Pinpoint the cell where the given text exists, returning its [x, y] midpoint coordinate. 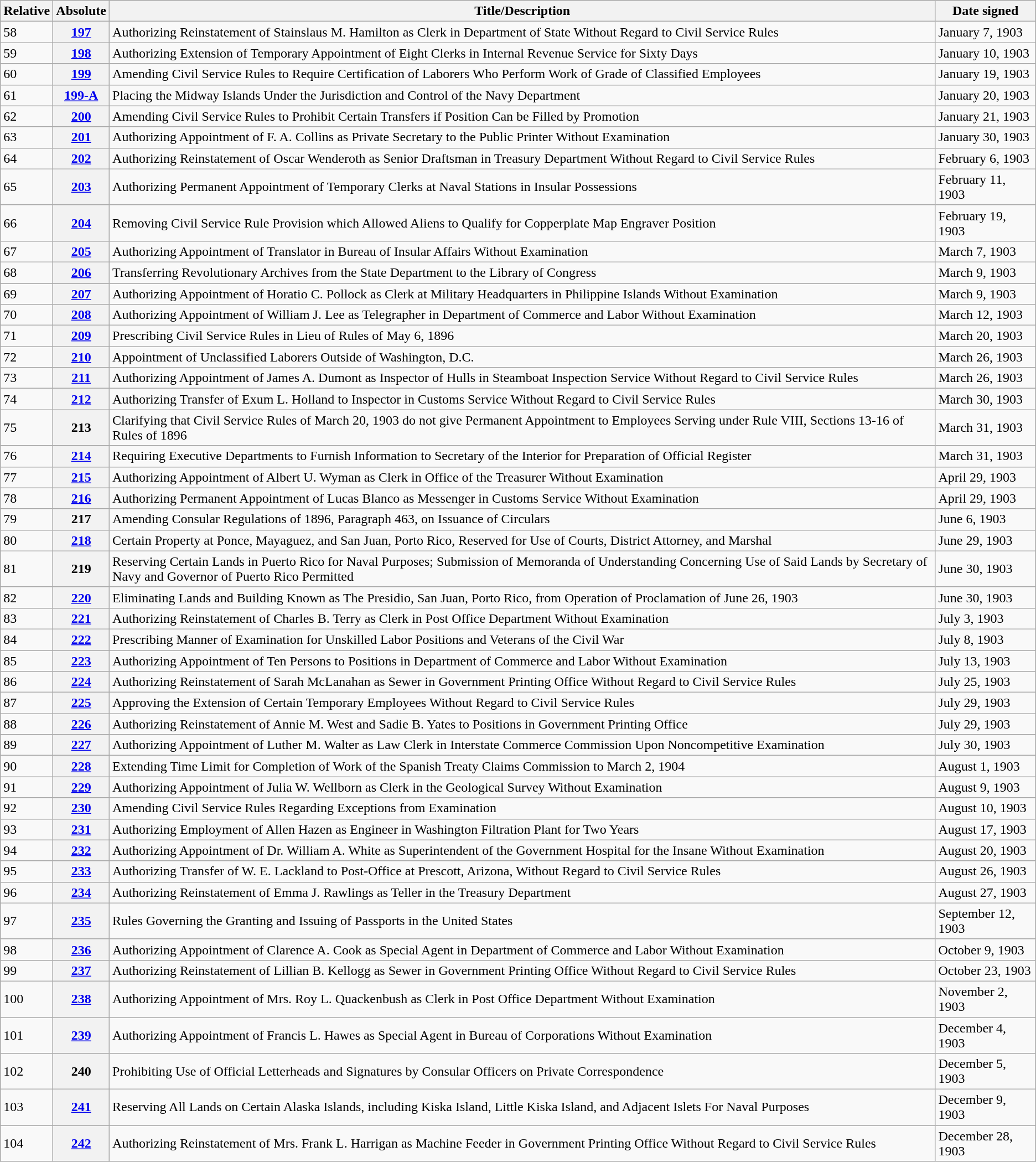
220 [81, 597]
203 [81, 187]
Removing Civil Service Rule Provision which Allowed Aliens to Qualify for Copperplate Map Engraver Position [522, 223]
75 [27, 427]
59 [27, 53]
101 [27, 1035]
Extending Time Limit for Completion of Work of the Spanish Treaty Claims Commission to March 2, 1904 [522, 766]
79 [27, 519]
204 [81, 223]
Authorizing Reinstatement of Oscar Wenderoth as Senior Draftsman in Treasury Department Without Regard to Civil Service Rules [522, 158]
Authorizing Appointment of Dr. William A. White as Superintendent of the Government Hospital for the Insane Without Examination [522, 850]
238 [81, 999]
August 17, 1903 [985, 829]
104 [27, 1144]
217 [81, 519]
61 [27, 95]
73 [27, 378]
December 9, 1903 [985, 1107]
197 [81, 32]
100 [27, 999]
Appointment of Unclassified Laborers Outside of Washington, D.C. [522, 357]
January 19, 1903 [985, 74]
Authorizing Transfer of W. E. Lackland to Post-Office at Prescott, Arizona, Without Regard to Civil Service Rules [522, 871]
233 [81, 871]
66 [27, 223]
Prescribing Manner of Examination for Unskilled Labor Positions and Veterans of the Civil War [522, 639]
212 [81, 399]
219 [81, 569]
227 [81, 745]
232 [81, 850]
Approving the Extension of Certain Temporary Employees Without Regard to Civil Service Rules [522, 703]
Authorizing Permanent Appointment of Lucas Blanco as Messenger in Customs Service Without Examination [522, 498]
Authorizing Reinstatement of Annie M. West and Sadie B. Yates to Positions in Government Printing Office [522, 724]
226 [81, 724]
103 [27, 1107]
Authorizing Transfer of Exum L. Holland to Inspector in Customs Service Without Regard to Civil Service Rules [522, 399]
December 4, 1903 [985, 1035]
August 9, 1903 [985, 787]
October 9, 1903 [985, 949]
231 [81, 829]
213 [81, 427]
Placing the Midway Islands Under the Jurisdiction and Control of the Navy Department [522, 95]
Authorizing Appointment of James A. Dumont as Inspector of Hulls in Steamboat Inspection Service Without Regard to Civil Service Rules [522, 378]
August 20, 1903 [985, 850]
216 [81, 498]
Eliminating Lands and Building Known as The Presidio, San Juan, Porto Rico, from Operation of Proclamation of June 26, 1903 [522, 597]
95 [27, 871]
91 [27, 787]
221 [81, 618]
Authorizing Appointment of Francis L. Hawes as Special Agent in Bureau of Corporations Without Examination [522, 1035]
March 30, 1903 [985, 399]
229 [81, 787]
February 6, 1903 [985, 158]
Authorizing Appointment of Ten Persons to Positions in Department of Commerce and Labor Without Examination [522, 660]
December 5, 1903 [985, 1072]
96 [27, 892]
74 [27, 399]
Authorizing Appointment of Mrs. Roy L. Quackenbush as Clerk in Post Office Department Without Examination [522, 999]
71 [27, 336]
228 [81, 766]
March 7, 1903 [985, 251]
87 [27, 703]
July 30, 1903 [985, 745]
207 [81, 294]
214 [81, 456]
September 12, 1903 [985, 921]
211 [81, 378]
July 8, 1903 [985, 639]
223 [81, 660]
December 28, 1903 [985, 1144]
218 [81, 540]
63 [27, 137]
235 [81, 921]
January 30, 1903 [985, 137]
208 [81, 315]
102 [27, 1072]
69 [27, 294]
72 [27, 357]
58 [27, 32]
199-A [81, 95]
83 [27, 618]
65 [27, 187]
82 [27, 597]
Amending Civil Service Rules to Require Certification of Laborers Who Perform Work of Grade of Classified Employees [522, 74]
July 13, 1903 [985, 660]
Authorizing Reinstatement of Charles B. Terry as Clerk in Post Office Department Without Examination [522, 618]
222 [81, 639]
Certain Property at Ponce, Mayaguez, and San Juan, Porto Rico, Reserved for Use of Courts, District Attorney, and Marshal [522, 540]
Reserving All Lands on Certain Alaska Islands, including Kiska Island, Little Kiska Island, and Adjacent Islets For Naval Purposes [522, 1107]
January 20, 1903 [985, 95]
Transferring Revolutionary Archives from the State Department to the Library of Congress [522, 272]
Amending Civil Service Rules to Prohibit Certain Transfers if Position Can be Filled by Promotion [522, 116]
Authorizing Extension of Temporary Appointment of Eight Clerks in Internal Revenue Service for Sixty Days [522, 53]
236 [81, 949]
98 [27, 949]
June 29, 1903 [985, 540]
86 [27, 682]
237 [81, 970]
Authorizing Reinstatement of Mrs. Frank L. Harrigan as Machine Feeder in Government Printing Office Without Regard to Civil Service Rules [522, 1144]
99 [27, 970]
Title/Description [522, 11]
Date signed [985, 11]
92 [27, 808]
89 [27, 745]
76 [27, 456]
January 21, 1903 [985, 116]
239 [81, 1035]
Absolute [81, 11]
224 [81, 682]
March 12, 1903 [985, 315]
240 [81, 1072]
August 26, 1903 [985, 871]
Rules Governing the Granting and Issuing of Passports in the United States [522, 921]
Authorizing Appointment of Albert U. Wyman as Clerk in Office of the Treasurer Without Examination [522, 477]
205 [81, 251]
July 25, 1903 [985, 682]
October 23, 1903 [985, 970]
Authorizing Appointment of Luther M. Walter as Law Clerk in Interstate Commerce Commission Upon Noncompetitive Examination [522, 745]
February 19, 1903 [985, 223]
242 [81, 1144]
198 [81, 53]
Requiring Executive Departments to Furnish Information to Secretary of the Interior for Preparation of Official Register [522, 456]
67 [27, 251]
Authorizing Reinstatement of Lillian B. Kellogg as Sewer in Government Printing Office Without Regard to Civil Service Rules [522, 970]
81 [27, 569]
215 [81, 477]
Prescribing Civil Service Rules in Lieu of Rules of May 6, 1896 [522, 336]
200 [81, 116]
June 6, 1903 [985, 519]
August 27, 1903 [985, 892]
84 [27, 639]
Authorizing Employment of Allen Hazen as Engineer in Washington Filtration Plant for Two Years [522, 829]
60 [27, 74]
202 [81, 158]
Authorizing Appointment of Julia W. Wellborn as Clerk in the Geological Survey Without Examination [522, 787]
209 [81, 336]
77 [27, 477]
78 [27, 498]
Authorizing Appointment of F. A. Collins as Private Secretary to the Public Printer Without Examination [522, 137]
Authorizing Reinstatement of Sarah McLanahan as Sewer in Government Printing Office Without Regard to Civil Service Rules [522, 682]
210 [81, 357]
Authorizing Permanent Appointment of Temporary Clerks at Naval Stations in Insular Possessions [522, 187]
Amending Civil Service Rules Regarding Exceptions from Examination [522, 808]
64 [27, 158]
199 [81, 74]
Authorizing Appointment of William J. Lee as Telegrapher in Department of Commerce and Labor Without Examination [522, 315]
February 11, 1903 [985, 187]
94 [27, 850]
68 [27, 272]
Prohibiting Use of Official Letterheads and Signatures by Consular Officers on Private Correspondence [522, 1072]
70 [27, 315]
August 1, 1903 [985, 766]
Authorizing Appointment of Translator in Bureau of Insular Affairs Without Examination [522, 251]
93 [27, 829]
62 [27, 116]
80 [27, 540]
201 [81, 137]
Authorizing Appointment of Horatio C. Pollock as Clerk at Military Headquarters in Philippine Islands Without Examination [522, 294]
206 [81, 272]
90 [27, 766]
August 10, 1903 [985, 808]
Relative [27, 11]
Authorizing Appointment of Clarence A. Cook as Special Agent in Department of Commerce and Labor Without Examination [522, 949]
97 [27, 921]
230 [81, 808]
85 [27, 660]
241 [81, 1107]
88 [27, 724]
234 [81, 892]
225 [81, 703]
Authorizing Reinstatement of Emma J. Rawlings as Teller in the Treasury Department [522, 892]
January 7, 1903 [985, 32]
November 2, 1903 [985, 999]
July 3, 1903 [985, 618]
January 10, 1903 [985, 53]
Authorizing Reinstatement of Stainslaus M. Hamilton as Clerk in Department of State Without Regard to Civil Service Rules [522, 32]
Amending Consular Regulations of 1896, Paragraph 463, on Issuance of Circulars [522, 519]
March 20, 1903 [985, 336]
